Extract the (X, Y) coordinate from the center of the cell holding the provided text.  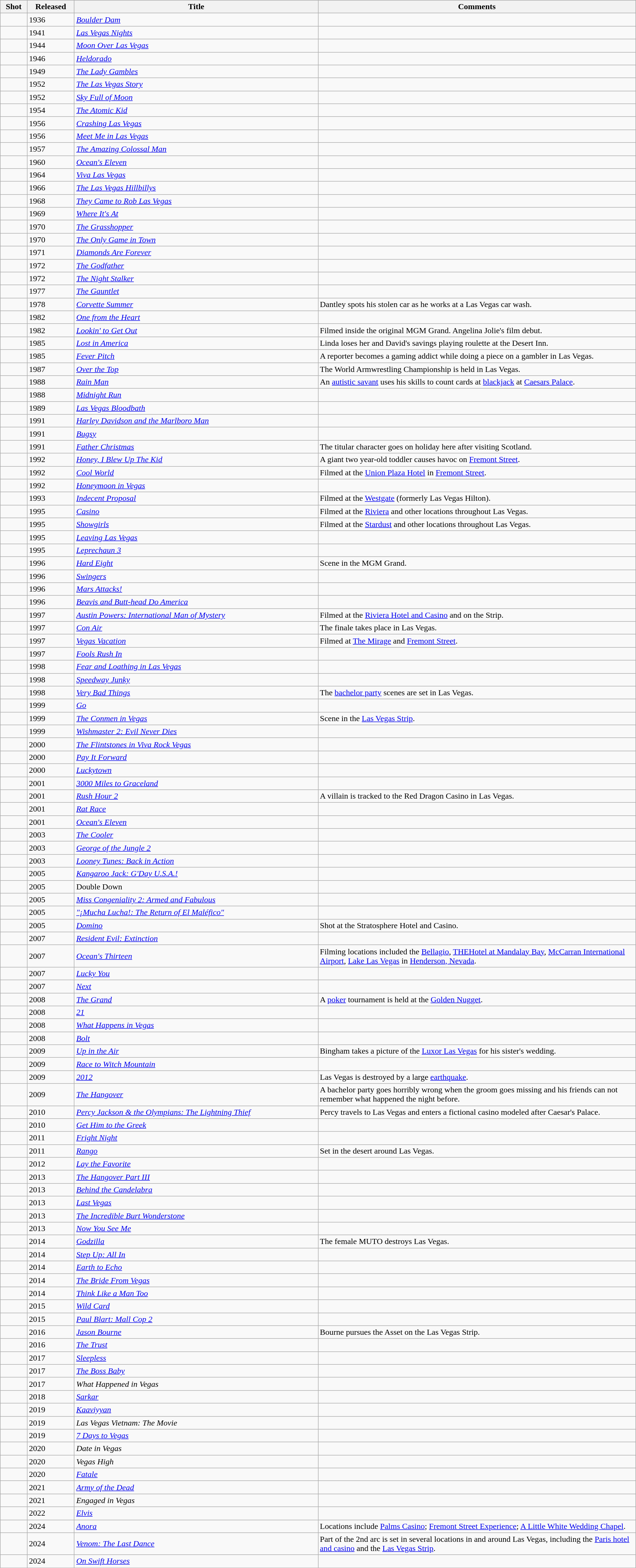
The Gauntlet (196, 291)
The Godfather (196, 266)
1954 (51, 110)
Vegas High (196, 1462)
The Trust (196, 1345)
Father Christmas (196, 447)
2018 (51, 1397)
Mars Attacks! (196, 589)
Up in the Air (196, 1051)
Over the Top (196, 369)
Comments (477, 7)
Race to Witch Mountain (196, 1064)
What Happens in Vegas (196, 1025)
Percy travels to Las Vegas and enters a fictional casino modeled after Caesar's Palace. (477, 1112)
A poker tournament is held at the Golden Nugget. (477, 999)
Miss Congeniality 2: Armed and Fabulous (196, 900)
Filming locations included the Bellagio, THEHotel at Mandalay Bay, McCarran International Airport, Lake Las Vegas in Henderson, Nevada. (477, 956)
Speedway Junky (196, 680)
Scene in the MGM Grand. (477, 563)
Fools Rush In (196, 654)
Indecent Proposal (196, 498)
Heldorado (196, 58)
Godzilla (196, 1242)
7 Days to Vegas (196, 1436)
Beavis and Butt-head Do America (196, 602)
Army of the Dead (196, 1487)
1971 (51, 253)
The female MUTO destroys Las Vegas. (477, 1242)
The Night Stalker (196, 278)
Shot at the Stratosphere Hotel and Casino. (477, 925)
Double Down (196, 887)
Luckytown (196, 770)
The Grand (196, 999)
Filmed inside the original MGM Grand. Angelina Jolie's film debut. (477, 330)
Filmed at The Mirage and Fremont Street. (477, 641)
Now You See Me (196, 1229)
The Amazing Colossal Man (196, 149)
Fright Night (196, 1138)
Rango (196, 1151)
1969 (51, 214)
George of the Jungle 2 (196, 848)
Rush Hour 2 (196, 796)
Hard Eight (196, 563)
Viva Las Vegas (196, 175)
Earth to Echo (196, 1267)
Moon Over Las Vegas (196, 46)
Paul Blart: Mall Cop 2 (196, 1319)
Sleepless (196, 1358)
1966 (51, 188)
The Lady Gambles (196, 71)
The Grasshopper (196, 227)
1949 (51, 71)
Wishmaster 2: Evil Never Dies (196, 731)
1978 (51, 304)
Bingham takes a picture of the Luxor Las Vegas for his sister's wedding. (477, 1051)
1964 (51, 175)
Fear and Loathing in Las Vegas (196, 667)
The Hangover Part III (196, 1177)
Lucky You (196, 973)
Released (51, 7)
1941 (51, 33)
Behind the Candelabra (196, 1190)
Scene in the Las Vegas Strip. (477, 718)
Last Vegas (196, 1203)
Pay It Forward (196, 757)
The bachelor party scenes are set in Las Vegas. (477, 693)
What Happened in Vegas (196, 1384)
Las Vegas is destroyed by a large earthquake. (477, 1077)
Boulder Dam (196, 20)
Looney Tunes: Back in Action (196, 861)
Bourne pursues the Asset on the Las Vegas Strip. (477, 1332)
1960 (51, 162)
The Las Vegas Story (196, 84)
1987 (51, 369)
Bolt (196, 1038)
An autistic savant uses his skills to count cards at blackjack at Caesars Palace. (477, 382)
The Bride From Vegas (196, 1280)
The finale takes place in Las Vegas. (477, 628)
Las Vegas Bloodbath (196, 408)
Title (196, 7)
1977 (51, 291)
Bugsy (196, 434)
Next (196, 986)
The Only Game in Town (196, 240)
Crashing Las Vegas (196, 123)
Fatale (196, 1475)
Meet Me in Las Vegas (196, 136)
Las Vegas Vietnam: The Movie (196, 1423)
Kaaviyyan (196, 1410)
Con Air (196, 628)
Domino (196, 925)
Kangaroo Jack: G'Day U.S.A.! (196, 874)
3000 Miles to Graceland (196, 783)
"¡Mucha Lucha!: The Return of El Maléfico" (196, 913)
Ocean's Thirteen (196, 956)
Go (196, 705)
Cool World (196, 473)
Rain Man (196, 382)
Austin Powers: International Man of Mystery (196, 615)
Anora (196, 1526)
Sarkar (196, 1397)
The World Armwrestling Championship is held in Las Vegas. (477, 369)
A bachelor party goes horribly wrong when the groom goes missing and his friends can not remember what happened the night before. (477, 1095)
Get Him to the Greek (196, 1125)
Set in the desert around Las Vegas. (477, 1151)
The Las Vegas Hillbillys (196, 188)
Lay the Favorite (196, 1164)
The Cooler (196, 835)
21 (196, 1012)
The Incredible Burt Wonderstone (196, 1215)
Dantley spots his stolen car as he works at a Las Vegas car wash. (477, 304)
1944 (51, 46)
Lookin' to Get Out (196, 330)
A villain is tracked to the Red Dragon Casino in Las Vegas. (477, 796)
Lost in America (196, 343)
A reporter becomes a gaming addict while doing a piece on a gambler in Las Vegas. (477, 356)
The Conmen in Vegas (196, 718)
1993 (51, 498)
Filmed at the Stardust and other locations throughout Las Vegas. (477, 524)
Elvis (196, 1513)
One from the Heart (196, 317)
Sky Full of Moon (196, 97)
1946 (51, 58)
Harley Davidson and the Marlboro Man (196, 421)
The Atomic Kid (196, 110)
The Boss Baby (196, 1371)
1989 (51, 408)
Locations include Palms Casino; Fremont Street Experience; A Little White Wedding Chapel. (477, 1526)
A giant two year-old toddler causes havoc on Fremont Street. (477, 460)
Engaged in Vegas (196, 1500)
1936 (51, 20)
Part of the 2nd arc is set in several locations in and around Las Vegas, including the Paris hotel and casino and the Las Vegas Strip. (477, 1544)
Percy Jackson & the Olympians: The Lightning Thief (196, 1112)
On Swift Horses (196, 1561)
Very Bad Things (196, 693)
2022 (51, 1513)
Date in Vegas (196, 1449)
Casino (196, 511)
Las Vegas Nights (196, 33)
Wild Card (196, 1306)
Venom: The Last Dance (196, 1544)
Shot (14, 7)
Filmed at the Riviera Hotel and Casino and on the Strip. (477, 615)
Midnight Run (196, 395)
1968 (51, 201)
The Flintstones in Viva Rock Vegas (196, 744)
Linda loses her and David's savings playing roulette at the Desert Inn. (477, 343)
1957 (51, 149)
Fever Pitch (196, 356)
Leaving Las Vegas (196, 537)
Where It's At (196, 214)
Vegas Vacation (196, 641)
Leprechaun 3 (196, 550)
Diamonds Are Forever (196, 253)
Filmed at the Union Plaza Hotel in Fremont Street. (477, 473)
The titular character goes on holiday here after visiting Scotland. (477, 447)
They Came to Rob Las Vegas (196, 201)
Filmed at the Riviera and other locations throughout Las Vegas. (477, 511)
Filmed at the Westgate (formerly Las Vegas Hilton). (477, 498)
Honey, I Blew Up The Kid (196, 460)
The Hangover (196, 1095)
Showgirls (196, 524)
Rat Race (196, 809)
Corvette Summer (196, 304)
Swingers (196, 576)
Step Up: All In (196, 1255)
Think Like a Man Too (196, 1293)
Honeymoon in Vegas (196, 485)
Jason Bourne (196, 1332)
Resident Evil: Extinction (196, 938)
